Provide the (X, Y) coordinate of the cell's center where the given text is located.  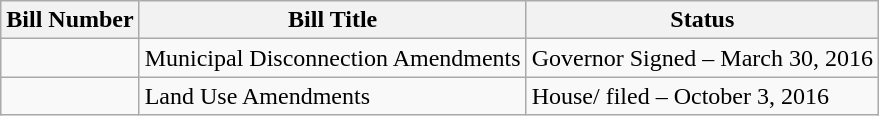
Bill Number (70, 20)
Governor Signed – March 30, 2016 (702, 58)
Municipal Disconnection Amendments (332, 58)
Bill Title (332, 20)
Status (702, 20)
House/ filed – October 3, 2016 (702, 96)
Land Use Amendments (332, 96)
